Capture the cell that displays the provided text and extract its [x, y] central coordinate. 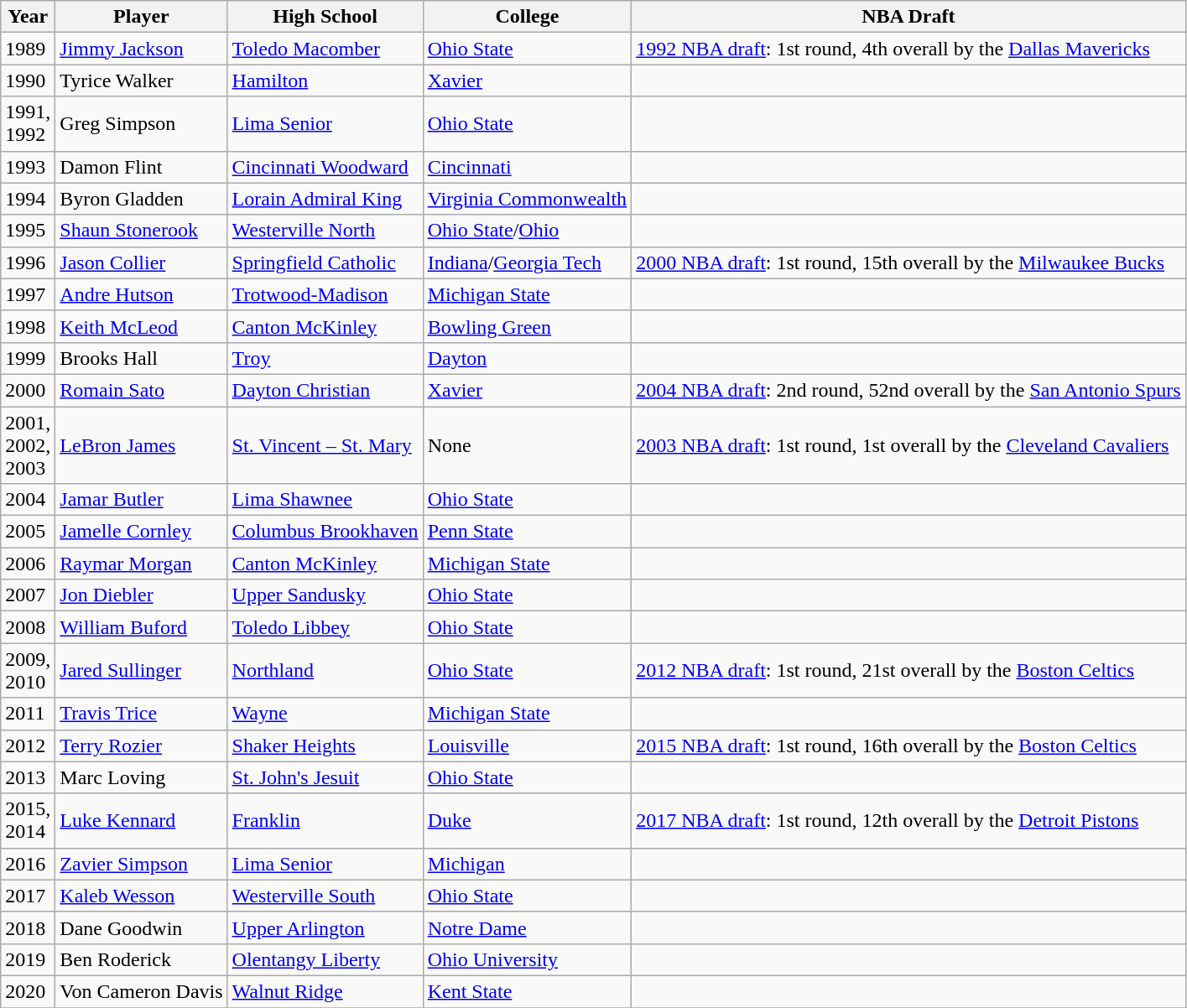
Greg Simpson [141, 124]
1993 [29, 167]
St. Vincent – St. Mary [325, 444]
2019 [29, 959]
Ben Roderick [141, 959]
2015,2014 [29, 820]
2007 [29, 595]
Columbus Brookhaven [325, 532]
Wayne [325, 714]
Louisville [527, 746]
2001,2002,2003 [29, 444]
Tyrice Walker [141, 81]
1996 [29, 262]
High School [325, 17]
Hamilton [325, 81]
Romain Sato [141, 390]
2000 NBA draft: 1st round, 15th overall by the Milwaukee Bucks [908, 262]
2012 [29, 746]
Olentangy Liberty [325, 959]
Travis Trice [141, 714]
Jared Sullinger [141, 671]
Kent State [527, 991]
Penn State [527, 532]
Springfield Catholic [325, 262]
St. John's Jesuit [325, 777]
2018 [29, 927]
Notre Dame [527, 927]
Lorain Admiral King [325, 199]
Lima Shawnee [325, 500]
NBA Draft [908, 17]
Terry Rozier [141, 746]
1998 [29, 326]
Year [29, 17]
Byron Gladden [141, 199]
1999 [29, 358]
2008 [29, 627]
Virginia Commonwealth [527, 199]
Shaun Stonerook [141, 231]
Von Cameron Davis [141, 991]
2016 [29, 864]
Marc Loving [141, 777]
Dayton Christian [325, 390]
2009,2010 [29, 671]
Raymar Morgan [141, 564]
2005 [29, 532]
1991,1992 [29, 124]
Jamelle Cornley [141, 532]
Kaleb Wesson [141, 896]
Jamar Butler [141, 500]
Player [141, 17]
Upper Sandusky [325, 595]
Franklin [325, 820]
Northland [325, 671]
2012 NBA draft: 1st round, 21st overall by the Boston Celtics [908, 671]
2017 [29, 896]
2004 NBA draft: 2nd round, 52nd overall by the San Antonio Spurs [908, 390]
1997 [29, 294]
Zavier Simpson [141, 864]
Indiana/Georgia Tech [527, 262]
None [527, 444]
Keith McLeod [141, 326]
Troy [325, 358]
2017 NBA draft: 1st round, 12th overall by the Detroit Pistons [908, 820]
Jason Collier [141, 262]
Cincinnati [527, 167]
1995 [29, 231]
Jon Diebler [141, 595]
2006 [29, 564]
2000 [29, 390]
Dayton [527, 358]
Toledo Libbey [325, 627]
William Buford [141, 627]
Westerville South [325, 896]
Walnut Ridge [325, 991]
Ohio State/Ohio [527, 231]
2011 [29, 714]
College [527, 17]
2004 [29, 500]
Dane Goodwin [141, 927]
Duke [527, 820]
Michigan [527, 864]
Damon Flint [141, 167]
LeBron James [141, 444]
1994 [29, 199]
Ohio University [527, 959]
Cincinnati Woodward [325, 167]
1989 [29, 49]
Shaker Heights [325, 746]
Luke Kennard [141, 820]
1990 [29, 81]
2003 NBA draft: 1st round, 1st overall by the Cleveland Cavaliers [908, 444]
2013 [29, 777]
Andre Hutson [141, 294]
Westerville North [325, 231]
2020 [29, 991]
Upper Arlington [325, 927]
Bowling Green [527, 326]
Brooks Hall [141, 358]
Toledo Macomber [325, 49]
Trotwood-Madison [325, 294]
Jimmy Jackson [141, 49]
2015 NBA draft: 1st round, 16th overall by the Boston Celtics [908, 746]
1992 NBA draft: 1st round, 4th overall by the Dallas Mavericks [908, 49]
